Return the [X, Y] coordinate for the center point of the cell that contains the specified text.  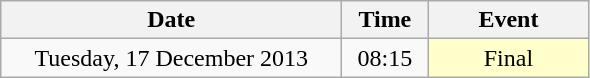
Time [385, 20]
Event [508, 20]
Tuesday, 17 December 2013 [172, 58]
Date [172, 20]
08:15 [385, 58]
Final [508, 58]
